From the cell containing the given text, extract its center point as [x, y] coordinate. 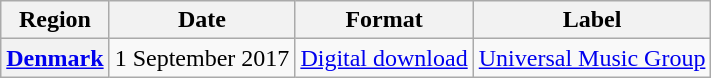
Format [384, 20]
Region [55, 20]
Universal Music Group [592, 58]
Label [592, 20]
1 September 2017 [202, 58]
Digital download [384, 58]
Denmark [55, 58]
Date [202, 20]
